Return the (x, y) coordinate for the center point of the cell that contains the specified text.  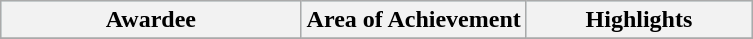
Highlights (638, 20)
Area of Achievement (414, 20)
Awardee (151, 20)
